Provide the (X, Y) coordinate of the cell's center where the given text is located.  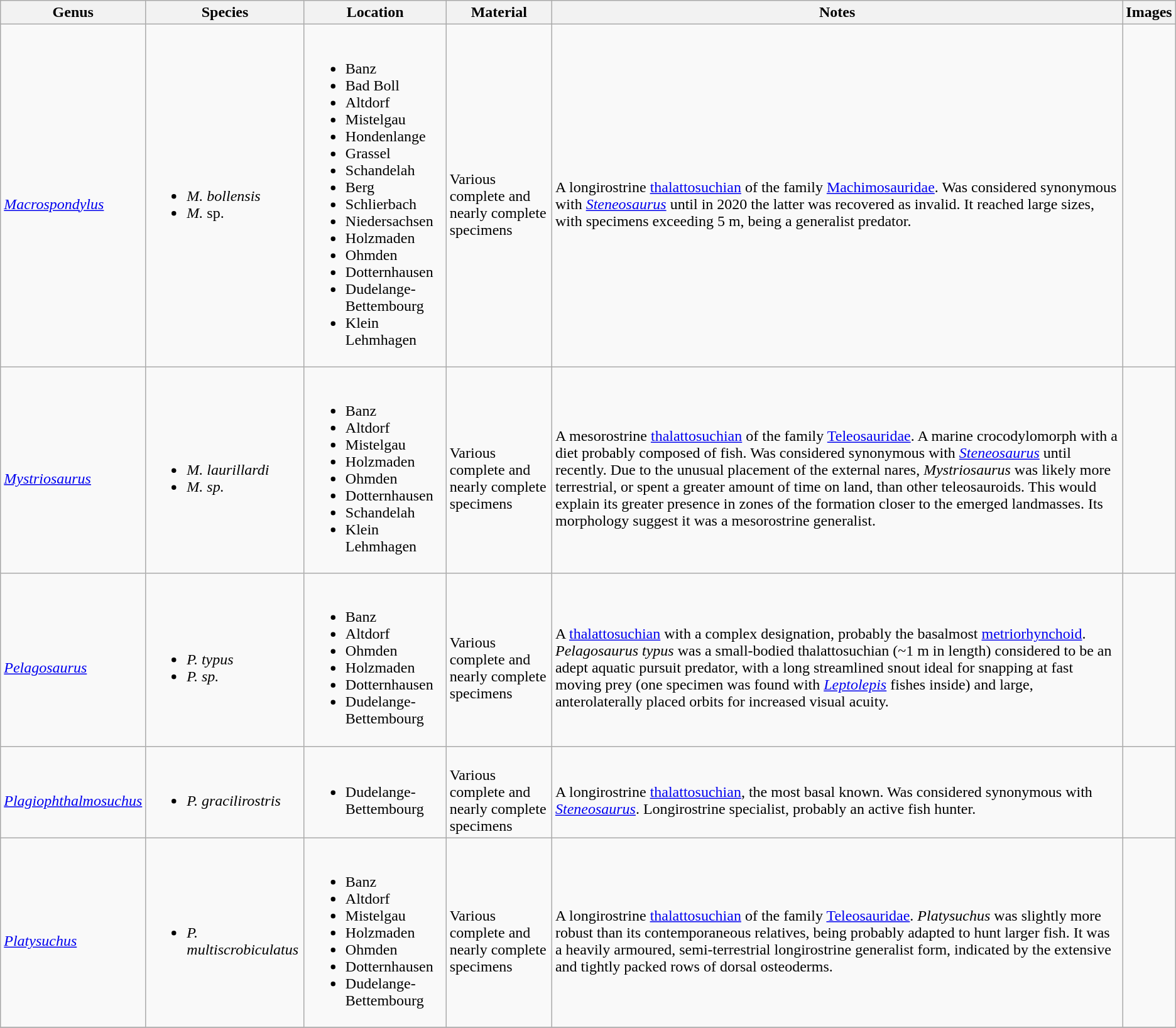
P. gracilirostris (225, 792)
Plagiophthalmosuchus (73, 792)
Images (1149, 13)
Genus (73, 13)
M. laurillardiM. sp. (225, 470)
BanzAltdorfMistelgauHolzmadenOhmdenDotternhausenDudelange-Bettembourg (375, 933)
Species (225, 13)
P. multiscrobiculatus (225, 933)
Material (499, 13)
Location (375, 13)
Pelagosaurus (73, 659)
Macrospondylus (73, 196)
Mystriosaurus (73, 470)
Dudelange-Bettembourg (375, 792)
P. typusP. sp. (225, 659)
BanzBad BollAltdorfMistelgauHondenlangeGrasselSchandelahBergSchlierbachNiedersachsenHolzmadenOhmdenDotternhausenDudelange-BettembourgKlein Lehmhagen (375, 196)
Notes (837, 13)
BanzAltdorfMistelgauHolzmadenOhmdenDotternhausenSchandelahKlein Lehmhagen (375, 470)
Platysuchus (73, 933)
M. bollensisM. sp. (225, 196)
BanzAltdorfOhmdenHolzmadenDotternhausenDudelange-Bettembourg (375, 659)
